Scan for the cell matching the given text and deliver its [x, y] coordinate at center. 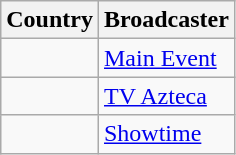
Main Event [166, 58]
Country [50, 20]
Broadcaster [166, 20]
TV Azteca [166, 96]
Showtime [166, 134]
